Locate the cell with the specified text and output its (x, y) center coordinate. 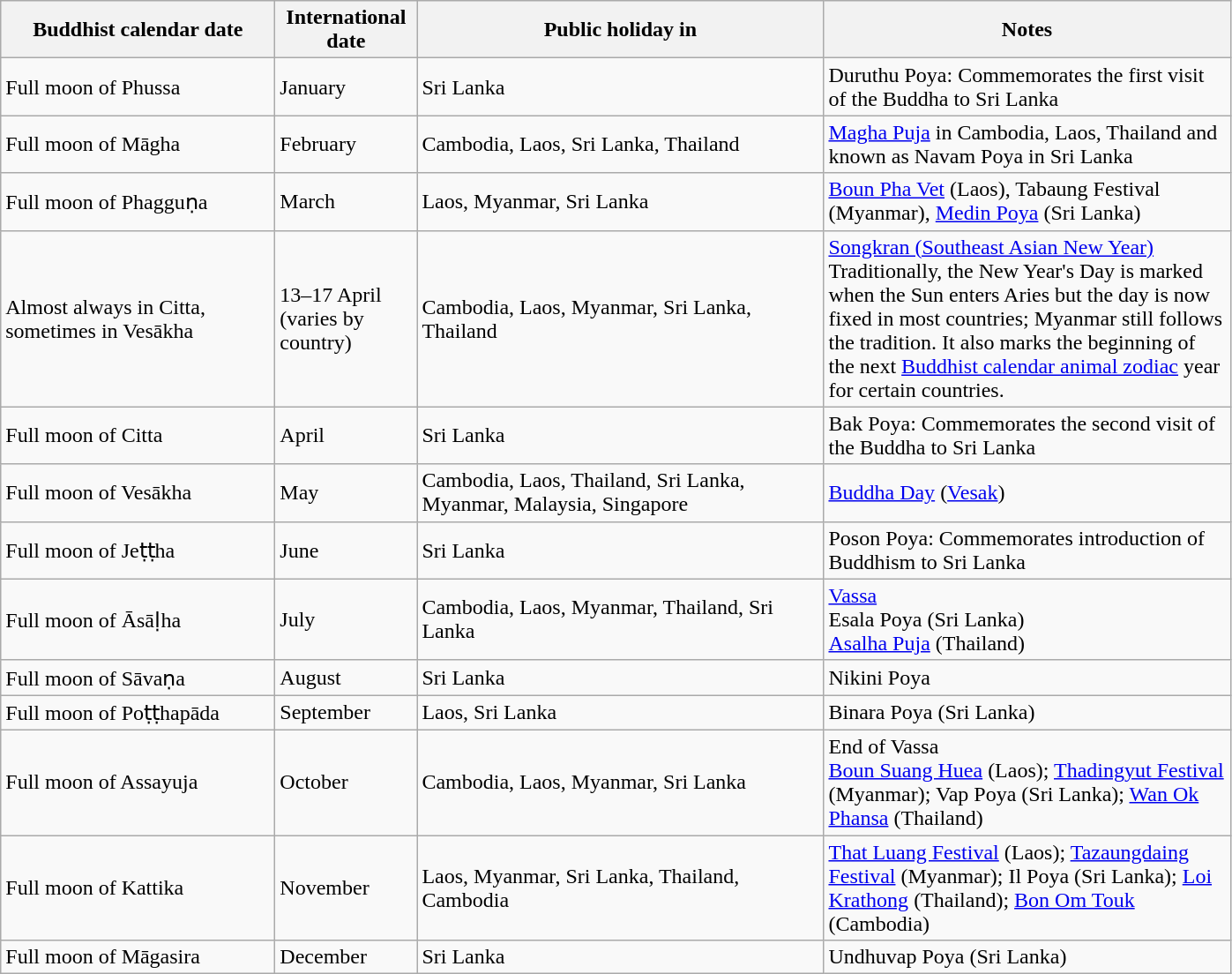
September (346, 713)
Public holiday in (621, 30)
Cambodia, Laos, Myanmar, Thailand, Sri Lanka (621, 619)
Full moon of Jeṭṭha (138, 551)
March (346, 201)
Undhuvap Poya (Sri Lanka) (1027, 957)
Full moon of Āsāḷha (138, 619)
International date (346, 30)
Poson Poya: Commemorates introduction of Buddhism to Sri Lanka (1027, 551)
February (346, 145)
Full moon of Kattika (138, 888)
Cambodia, Laos, Myanmar, Sri Lanka (621, 782)
Vassa Esala Poya (Sri Lanka) Asalha Puja (Thailand) (1027, 619)
13–17 April (varies by country) (346, 318)
Full moon of Vesākha (138, 492)
October (346, 782)
Full moon of Phagguṇa (138, 201)
Duruthu Poya: Commemorates the first visit of the Buddha to Sri Lanka (1027, 86)
Full moon of Poṭṭhapāda (138, 713)
Buddhist calendar date (138, 30)
July (346, 619)
Laos, Myanmar, Sri Lanka, Thailand, Cambodia (621, 888)
Cambodia, Laos, Thailand, Sri Lanka, Myanmar, Malaysia, Singapore (621, 492)
August (346, 678)
Magha Puja in Cambodia, Laos, Thailand and known as Navam Poya in Sri Lanka (1027, 145)
Laos, Myanmar, Sri Lanka (621, 201)
January (346, 86)
Buddha Day (Vesak) (1027, 492)
November (346, 888)
Full moon of Phussa (138, 86)
June (346, 551)
End of Vassa Boun Suang Huea (Laos); Thadingyut Festival (Myanmar); Vap Poya (Sri Lanka); Wan Ok Phansa (Thailand) (1027, 782)
Nikini Poya (1027, 678)
Almost always in Citta, sometimes in Vesākha (138, 318)
That Luang Festival (Laos); Tazaungdaing Festival (Myanmar); Il Poya (Sri Lanka); Loi Krathong (Thailand); Bon Om Touk (Cambodia) (1027, 888)
Bak Poya: Commemorates the second visit of the Buddha to Sri Lanka (1027, 436)
Boun Pha Vet (Laos), Tabaung Festival (Myanmar), Medin Poya (Sri Lanka) (1027, 201)
Cambodia, Laos, Myanmar, Sri Lanka, Thailand (621, 318)
Laos, Sri Lanka (621, 713)
Full moon of Citta (138, 436)
May (346, 492)
Binara Poya (Sri Lanka) (1027, 713)
December (346, 957)
Full moon of Assayuja (138, 782)
Full moon of Māgha (138, 145)
April (346, 436)
Full moon of Sāvaṇa (138, 678)
Cambodia, Laos, Sri Lanka, Thailand (621, 145)
Notes (1027, 30)
Full moon of Māgasira (138, 957)
